From the cell containing the given text, extract its center point as [X, Y] coordinate. 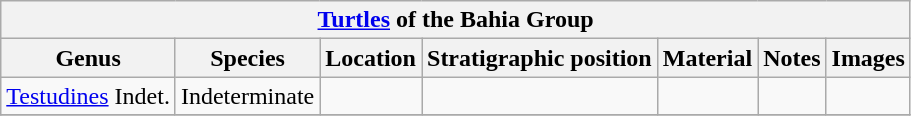
Stratigraphic position [540, 58]
Species [247, 58]
Notes [792, 58]
Location [371, 58]
Testudines Indet. [88, 96]
Genus [88, 58]
Images [868, 58]
Material [707, 58]
Turtles of the Bahia Group [456, 20]
Indeterminate [247, 96]
